Return [x, y] of the center of cell containing provided text 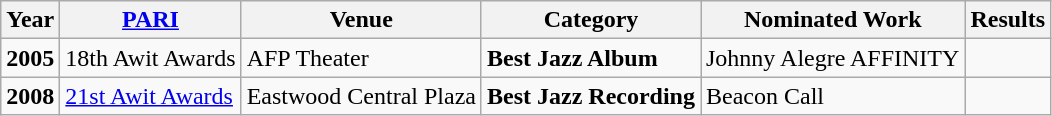
21st Awit Awards [150, 96]
PARI [150, 20]
Eastwood Central Plaza [361, 96]
AFP Theater [361, 58]
Best Jazz Recording [590, 96]
Beacon Call [832, 96]
2008 [30, 96]
Category [590, 20]
Johnny Alegre AFFINITY [832, 58]
Venue [361, 20]
2005 [30, 58]
18th Awit Awards [150, 58]
Year [30, 20]
Results [1008, 20]
Nominated Work [832, 20]
Best Jazz Album [590, 58]
